Determine the [x, y] coordinate at the center of the cell enclosing the given text.  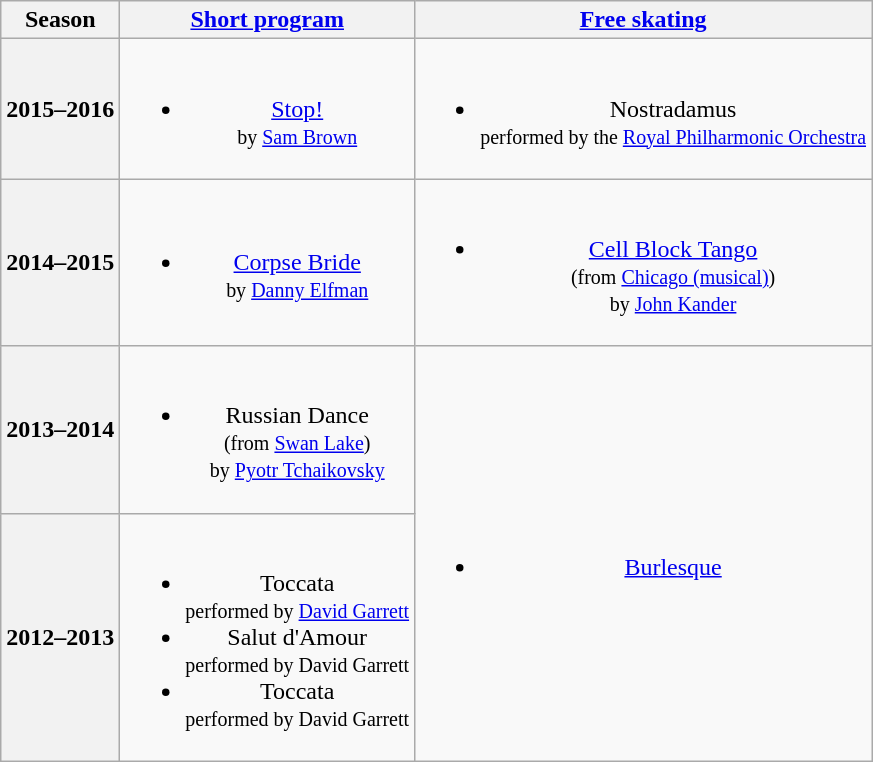
Short program [268, 20]
Burlesque [644, 554]
Russian Dance (from Swan Lake) by Pyotr Tchaikovsky [268, 430]
Stop! by Sam Brown [268, 109]
Nostradamus performed by the Royal Philharmonic Orchestra [644, 109]
Corpse Bride by Danny Elfman [268, 262]
2015–2016 [60, 109]
Cell Block Tango (from Chicago (musical)) by John Kander [644, 262]
Free skating [644, 20]
Toccata performed by David Garrett Salut d'Amour performed by David Garrett Toccata performed by David Garrett [268, 637]
Season [60, 20]
2014–2015 [60, 262]
2013–2014 [60, 430]
2012–2013 [60, 637]
